Pinpoint the cell where the given text exists, returning its (X, Y) midpoint coordinate. 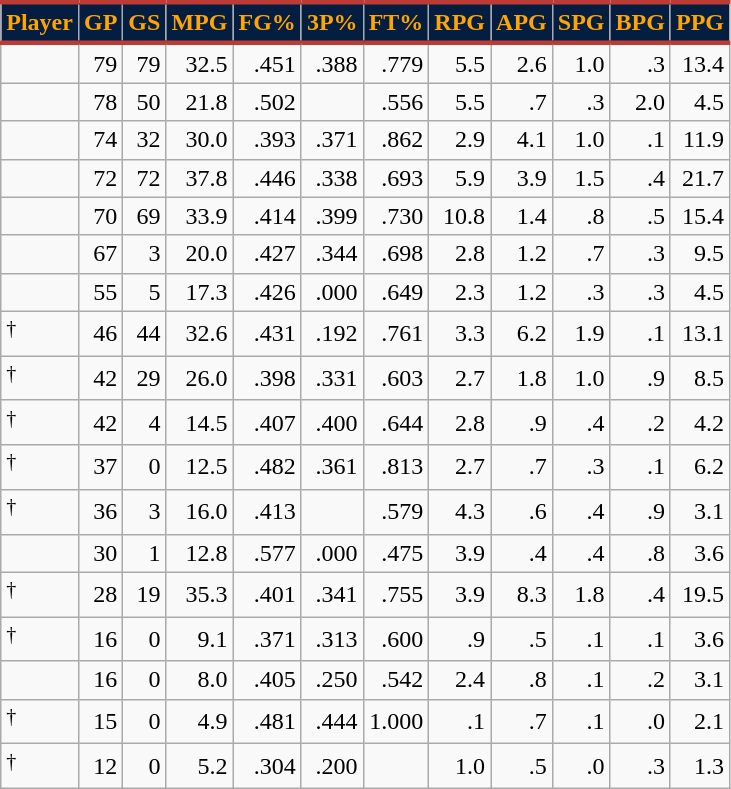
.250 (332, 680)
.779 (396, 63)
.393 (267, 140)
.192 (332, 334)
46 (100, 334)
APG (522, 22)
.693 (396, 178)
50 (144, 102)
.341 (332, 594)
.451 (267, 63)
.400 (332, 422)
8.0 (200, 680)
14.5 (200, 422)
.388 (332, 63)
1.000 (396, 722)
1.9 (581, 334)
78 (100, 102)
37.8 (200, 178)
.761 (396, 334)
1.3 (700, 766)
SPG (581, 22)
30 (100, 553)
3.3 (460, 334)
.813 (396, 468)
26.0 (200, 378)
70 (100, 216)
3P% (332, 22)
5.9 (460, 178)
4.1 (522, 140)
19 (144, 594)
2.0 (640, 102)
.407 (267, 422)
.698 (396, 254)
74 (100, 140)
12 (100, 766)
RPG (460, 22)
55 (100, 292)
.579 (396, 512)
BPG (640, 22)
4 (144, 422)
.502 (267, 102)
5 (144, 292)
4.2 (700, 422)
8.5 (700, 378)
15 (100, 722)
44 (144, 334)
GP (100, 22)
.600 (396, 640)
35.3 (200, 594)
30.0 (200, 140)
.398 (267, 378)
36 (100, 512)
.475 (396, 553)
11.9 (700, 140)
.444 (332, 722)
FG% (267, 22)
.405 (267, 680)
.577 (267, 553)
17.3 (200, 292)
2.1 (700, 722)
FT% (396, 22)
2.3 (460, 292)
12.5 (200, 468)
.344 (332, 254)
PPG (700, 22)
32.6 (200, 334)
.413 (267, 512)
.431 (267, 334)
28 (100, 594)
33.9 (200, 216)
.401 (267, 594)
.649 (396, 292)
8.3 (522, 594)
16.0 (200, 512)
1 (144, 553)
.427 (267, 254)
.399 (332, 216)
32 (144, 140)
GS (144, 22)
9.1 (200, 640)
9.5 (700, 254)
.862 (396, 140)
Player (40, 22)
67 (100, 254)
.361 (332, 468)
69 (144, 216)
.730 (396, 216)
.414 (267, 216)
4.9 (200, 722)
15.4 (700, 216)
.556 (396, 102)
.331 (332, 378)
21.7 (700, 178)
2.6 (522, 63)
12.8 (200, 553)
5.2 (200, 766)
20.0 (200, 254)
.426 (267, 292)
.446 (267, 178)
13.4 (700, 63)
.313 (332, 640)
.603 (396, 378)
.304 (267, 766)
1.5 (581, 178)
32.5 (200, 63)
.644 (396, 422)
37 (100, 468)
4.3 (460, 512)
13.1 (700, 334)
.482 (267, 468)
.542 (396, 680)
10.8 (460, 216)
21.8 (200, 102)
2.9 (460, 140)
29 (144, 378)
19.5 (700, 594)
MPG (200, 22)
.481 (267, 722)
1.4 (522, 216)
.200 (332, 766)
.338 (332, 178)
.755 (396, 594)
.6 (522, 512)
2.4 (460, 680)
